Pinpoint the cell where the given text exists, returning its (X, Y) midpoint coordinate. 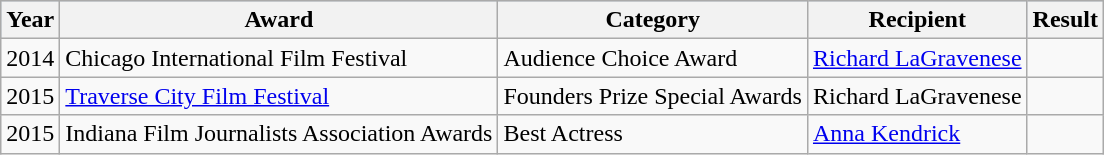
Result (1065, 20)
Founders Prize Special Awards (652, 96)
Audience Choice Award (652, 58)
Chicago International Film Festival (279, 58)
Award (279, 20)
Anna Kendrick (917, 134)
Recipient (917, 20)
Year (30, 20)
Category (652, 20)
2014 (30, 58)
Best Actress (652, 134)
Traverse City Film Festival (279, 96)
Indiana Film Journalists Association Awards (279, 134)
